Capture the cell that displays the provided text and extract its (X, Y) central coordinate. 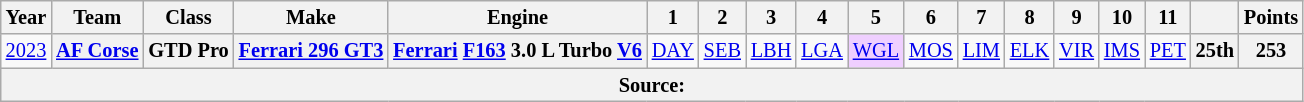
9 (1076, 17)
Source: (652, 85)
8 (1030, 17)
LIM (982, 51)
3 (771, 17)
5 (876, 17)
DAY (673, 51)
Ferrari 296 GT3 (312, 51)
Team (97, 17)
Engine (518, 17)
Make (312, 17)
10 (1122, 17)
LGA (822, 51)
GTD Pro (188, 51)
LBH (771, 51)
SEB (722, 51)
1 (673, 17)
2 (722, 17)
7 (982, 17)
WGL (876, 51)
11 (1168, 17)
AF Corse (97, 51)
Ferrari F163 3.0 L Turbo V6 (518, 51)
2023 (26, 51)
4 (822, 17)
MOS (931, 51)
PET (1168, 51)
253 (1271, 51)
Class (188, 17)
IMS (1122, 51)
Points (1271, 17)
VIR (1076, 51)
6 (931, 17)
Year (26, 17)
25th (1215, 51)
ELK (1030, 51)
